From the cell containing the given text, extract its center point as [X, Y] coordinate. 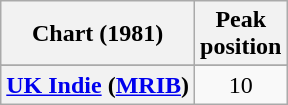
10 [241, 85]
Chart (1981) [98, 34]
UK Indie (MRIB) [98, 85]
Peakposition [241, 34]
